For the text-containing cell, return its midpoint in (x, y) coordinate format. 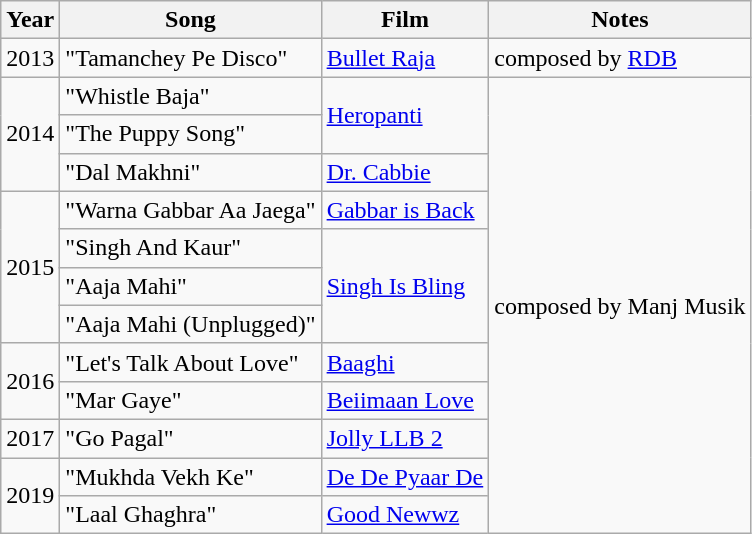
2017 (30, 438)
De De Pyaar De (405, 477)
"Let's Talk About Love" (190, 362)
"Laal Ghaghra" (190, 515)
"Singh And Kaur" (190, 248)
"Aaja Mahi" (190, 286)
"Whistle Baja" (190, 96)
2015 (30, 267)
"Go Pagal" (190, 438)
Gabbar is Back (405, 210)
"The Puppy Song" (190, 134)
"Mukhda Vekh Ke" (190, 477)
composed by RDB (620, 58)
2014 (30, 134)
Dr. Cabbie (405, 172)
"Warna Gabbar Aa Jaega" (190, 210)
2016 (30, 381)
Good Newwz (405, 515)
2013 (30, 58)
Jolly LLB 2 (405, 438)
"Tamanchey Pe Disco" (190, 58)
Year (30, 20)
2019 (30, 496)
Song (190, 20)
Singh Is Bling (405, 286)
"Mar Gaye" (190, 400)
"Aaja Mahi (Unplugged)" (190, 324)
Bullet Raja (405, 58)
composed by Manj Musik (620, 306)
Film (405, 20)
Beiimaan Love (405, 400)
Baaghi (405, 362)
Heropanti (405, 115)
Notes (620, 20)
"Dal Makhni" (190, 172)
